For the text-containing cell, return its midpoint in [x, y] coordinate format. 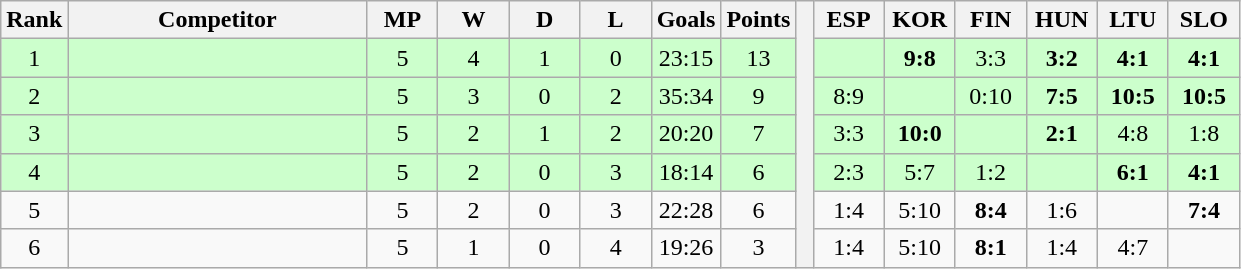
2:3 [848, 172]
4:7 [1132, 248]
MP [402, 20]
35:34 [686, 96]
Points [758, 20]
7 [758, 134]
LTU [1132, 20]
3:2 [1062, 58]
22:28 [686, 210]
4:8 [1132, 134]
KOR [920, 20]
6:1 [1132, 172]
19:26 [686, 248]
9 [758, 96]
2:1 [1062, 134]
18:14 [686, 172]
7:4 [1204, 210]
13 [758, 58]
Rank [34, 20]
W [474, 20]
L [616, 20]
8:4 [990, 210]
0:10 [990, 96]
SLO [1204, 20]
8:1 [990, 248]
10:0 [920, 134]
ESP [848, 20]
1:6 [1062, 210]
D [544, 20]
5:7 [920, 172]
Competitor [218, 20]
Goals [686, 20]
23:15 [686, 58]
7:5 [1062, 96]
20:20 [686, 134]
8:9 [848, 96]
1:2 [990, 172]
HUN [1062, 20]
1:8 [1204, 134]
FIN [990, 20]
9:8 [920, 58]
